Find where the given text appears and provide that cell's center as (x, y) coordinate. 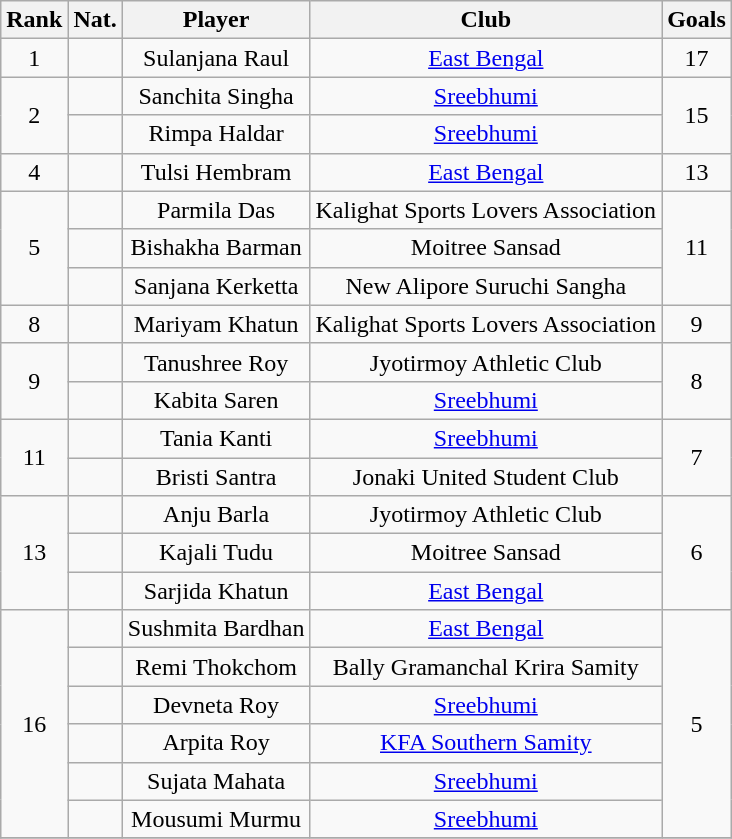
Player (216, 20)
Tania Kanti (216, 438)
Bally Gramanchal Krira Samity (486, 667)
Club (486, 20)
Tulsi Hembram (216, 172)
Sarjida Khatun (216, 591)
Arpita Roy (216, 743)
Bristi Santra (216, 477)
Kajali Tudu (216, 553)
KFA Southern Samity (486, 743)
New Alipore Suruchi Sangha (486, 286)
4 (34, 172)
7 (697, 457)
Rimpa Haldar (216, 134)
Remi Thokchom (216, 667)
Mousumi Murmu (216, 819)
Bishakha Barman (216, 248)
Sushmita Bardhan (216, 629)
6 (697, 553)
Kabita Saren (216, 400)
Parmila Das (216, 210)
Mariyam Khatun (216, 324)
16 (34, 724)
Sujata Mahata (216, 781)
Goals (697, 20)
Devneta Roy (216, 705)
Jonaki United Student Club (486, 477)
Sulanjana Raul (216, 58)
Tanushree Roy (216, 362)
Sanchita Singha (216, 96)
Nat. (95, 20)
2 (34, 115)
1 (34, 58)
Sanjana Kerketta (216, 286)
Rank (34, 20)
17 (697, 58)
Anju Barla (216, 515)
15 (697, 115)
